Identify which cell holds the provided text, then report its [x, y] central coordinate. 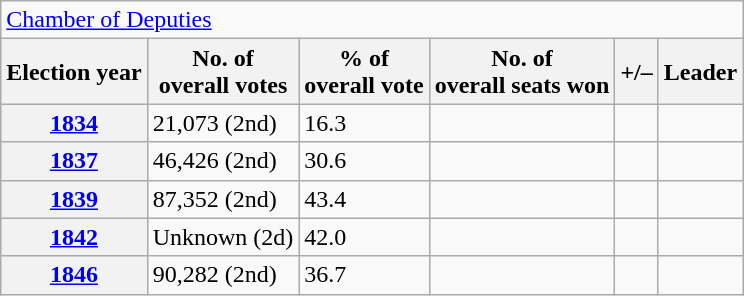
1837 [74, 161]
21,073 (2nd) [223, 123]
1839 [74, 199]
30.6 [364, 161]
No. ofoverall votes [223, 72]
1842 [74, 237]
16.3 [364, 123]
Leader [700, 72]
No. ofoverall seats won [522, 72]
Chamber of Deputies [372, 20]
1846 [74, 275]
46,426 (2nd) [223, 161]
Unknown (2d) [223, 237]
87,352 (2nd) [223, 199]
43.4 [364, 199]
90,282 (2nd) [223, 275]
36.7 [364, 275]
% ofoverall vote [364, 72]
42.0 [364, 237]
+/– [636, 72]
Election year [74, 72]
1834 [74, 123]
